For the text-containing cell, return its midpoint in (X, Y) coordinate format. 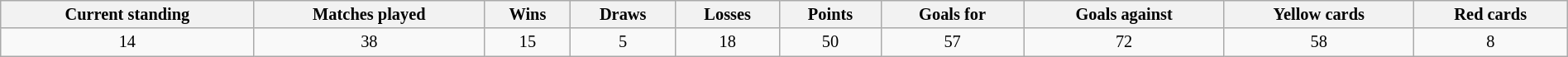
5 (623, 42)
18 (728, 42)
72 (1124, 42)
57 (953, 42)
14 (127, 42)
Wins (528, 14)
Red cards (1490, 14)
Points (830, 14)
15 (528, 42)
50 (830, 42)
Matches played (369, 14)
Current standing (127, 14)
38 (369, 42)
Goals against (1124, 14)
Losses (728, 14)
58 (1318, 42)
Goals for (953, 14)
8 (1490, 42)
Draws (623, 14)
Yellow cards (1318, 14)
